Capture the cell that displays the provided text and extract its [X, Y] central coordinate. 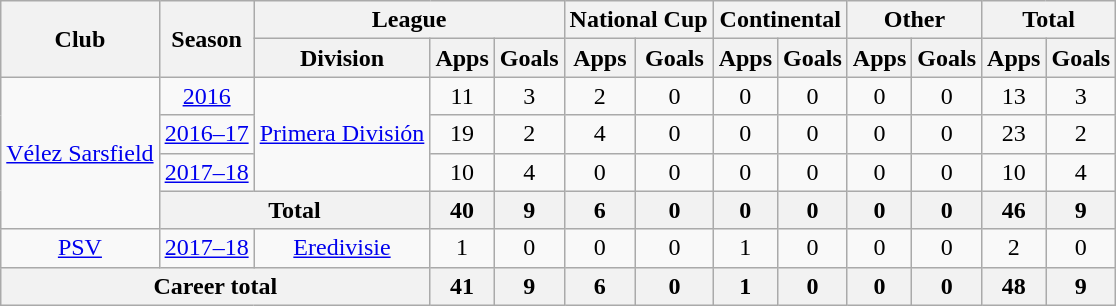
PSV [80, 248]
Primera División [342, 134]
48 [1014, 286]
Division [342, 58]
19 [462, 134]
Continental [780, 20]
41 [462, 286]
46 [1014, 210]
Club [80, 39]
11 [462, 96]
2016 [206, 96]
Other [914, 20]
Career total [216, 286]
Eredivisie [342, 248]
23 [1014, 134]
40 [462, 210]
Season [206, 39]
League [409, 20]
National Cup [638, 20]
13 [1014, 96]
2016–17 [206, 134]
Vélez Sarsfield [80, 153]
